Extract the (X, Y) coordinate from the center of the cell holding the provided text.  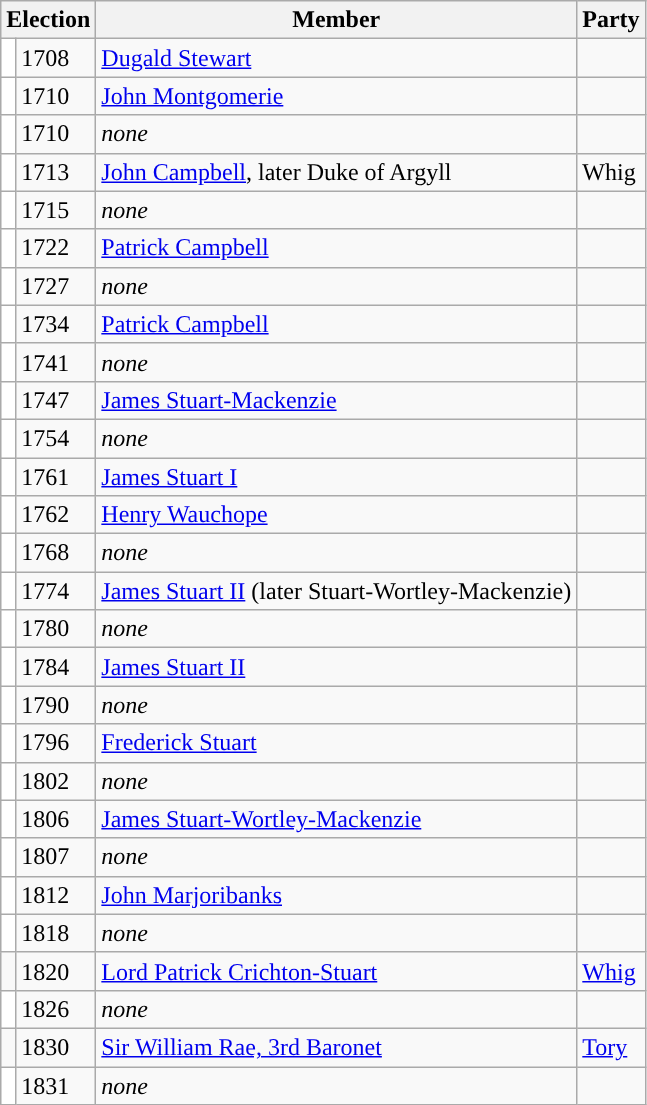
John Campbell, later Duke of Argyll (336, 172)
1715 (56, 210)
Henry Wauchope (336, 515)
Party (611, 20)
1761 (56, 477)
Frederick Stuart (336, 743)
1708 (56, 58)
1812 (56, 895)
1713 (56, 172)
James Stuart I (336, 477)
1780 (56, 629)
1722 (56, 248)
James Stuart II (336, 667)
1734 (56, 324)
1768 (56, 553)
1784 (56, 667)
1790 (56, 705)
1802 (56, 781)
1826 (56, 1009)
1796 (56, 743)
Sir William Rae, 3rd Baronet (336, 1047)
1806 (56, 819)
1774 (56, 591)
James Stuart II (later Stuart-Wortley-Mackenzie) (336, 591)
1747 (56, 400)
1807 (56, 857)
Dugald Stewart (336, 58)
John Montgomerie (336, 96)
James Stuart-Wortley-Mackenzie (336, 819)
1741 (56, 362)
Lord Patrick Crichton-Stuart (336, 971)
1830 (56, 1047)
1727 (56, 286)
1820 (56, 971)
John Marjoribanks (336, 895)
1831 (56, 1085)
Election (48, 20)
1754 (56, 438)
1818 (56, 933)
Member (336, 20)
James Stuart-Mackenzie (336, 400)
Tory (611, 1047)
1762 (56, 515)
